Locate the cell with the specified text and output its [X, Y] center coordinate. 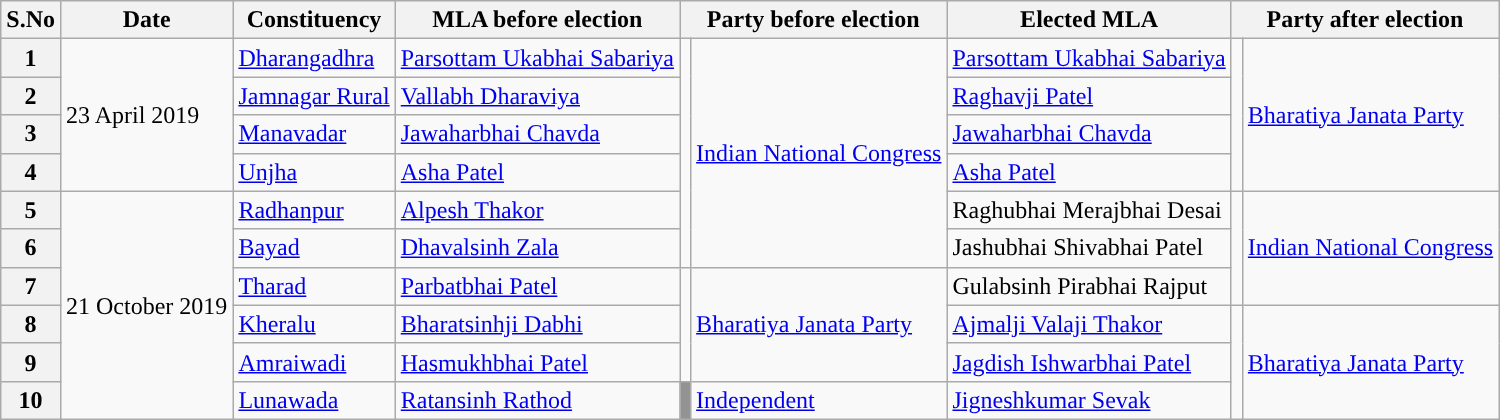
Raghubhai Merajbhai Desai [1089, 210]
9 [31, 362]
Constituency [314, 20]
Dharangadhra [314, 58]
Party after election [1364, 20]
6 [31, 248]
4 [31, 172]
Gulabsinh Pirabhai Rajput [1089, 286]
3 [31, 134]
2 [31, 96]
Lunawada [314, 400]
5 [31, 210]
Ratansinh Rathod [537, 400]
Vallabh Dharaviya [537, 96]
1 [31, 58]
Jigneshkumar Sevak [1089, 400]
Jashubhai Shivabhai Patel [1089, 248]
Bharatsinhji Dabhi [537, 324]
Independent [819, 400]
MLA before election [537, 20]
Radhanpur [314, 210]
8 [31, 324]
Jagdish Ishwarbhai Patel [1089, 362]
Manavadar [314, 134]
Ajmalji Valaji Thakor [1089, 324]
Kheralu [314, 324]
Alpesh Thakor [537, 210]
Parbatbhai Patel [537, 286]
Dhavalsinh Zala [537, 248]
Unjha [314, 172]
Party before election [814, 20]
Amraiwadi [314, 362]
7 [31, 286]
Jamnagar Rural [314, 96]
Date [146, 20]
23 April 2019 [146, 115]
Elected MLA [1089, 20]
S.No [31, 20]
10 [31, 400]
Bayad [314, 248]
Tharad [314, 286]
Raghavji Patel [1089, 96]
21 October 2019 [146, 305]
Hasmukhbhai Patel [537, 362]
